Provide the [x, y] coordinate of the cell's center where the given text is located.  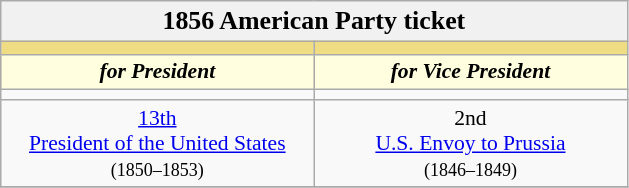
13thPresident of the United States(1850–1853) [158, 144]
for Vice President [470, 72]
1856 American Party ticket [314, 21]
2ndU.S. Envoy to Prussia(1846–1849) [470, 144]
for President [158, 72]
